Return the [X, Y] coordinate for the center point of the cell that contains the specified text.  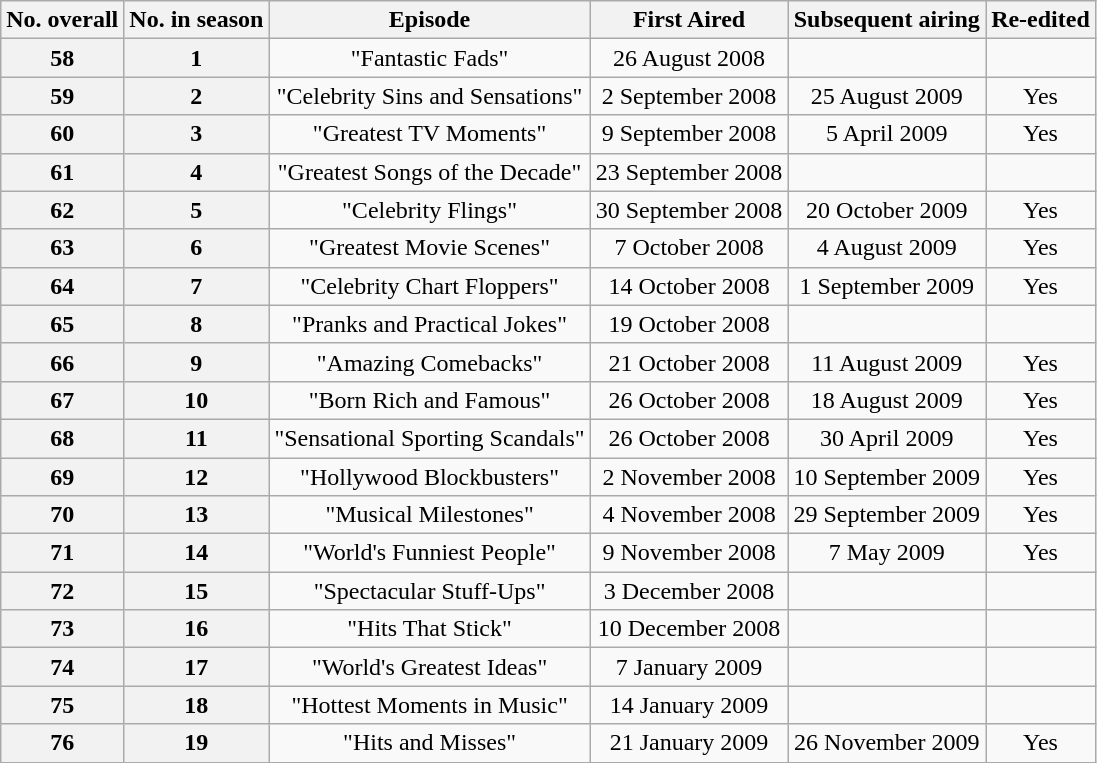
68 [62, 438]
1 [196, 58]
63 [62, 248]
18 August 2009 [887, 400]
73 [62, 629]
"World's Greatest Ideas" [430, 667]
4 August 2009 [887, 248]
"Pranks and Practical Jokes" [430, 324]
59 [62, 96]
Episode [430, 20]
21 January 2009 [689, 743]
30 September 2008 [689, 210]
74 [62, 667]
"World's Funniest People" [430, 553]
"Celebrity Sins and Sensations" [430, 96]
Re-edited [1041, 20]
71 [62, 553]
4 [196, 172]
64 [62, 286]
72 [62, 591]
14 [196, 553]
66 [62, 362]
58 [62, 58]
13 [196, 515]
18 [196, 705]
"Celebrity Chart Floppers" [430, 286]
"Amazing Comebacks" [430, 362]
76 [62, 743]
10 [196, 400]
12 [196, 477]
1 September 2009 [887, 286]
9 September 2008 [689, 134]
"Greatest TV Moments" [430, 134]
7 [196, 286]
"Hits and Misses" [430, 743]
"Fantastic Fads" [430, 58]
"Greatest Songs of the Decade" [430, 172]
17 [196, 667]
"Hottest Moments in Music" [430, 705]
62 [62, 210]
30 April 2009 [887, 438]
10 September 2009 [887, 477]
6 [196, 248]
"Hits That Stick" [430, 629]
14 October 2008 [689, 286]
"Musical Milestones" [430, 515]
5 [196, 210]
No. overall [62, 20]
10 December 2008 [689, 629]
14 January 2009 [689, 705]
2 [196, 96]
15 [196, 591]
61 [62, 172]
65 [62, 324]
3 [196, 134]
11 August 2009 [887, 362]
"Sensational Sporting Scandals" [430, 438]
First Aired [689, 20]
9 [196, 362]
2 September 2008 [689, 96]
"Celebrity Flings" [430, 210]
19 [196, 743]
9 November 2008 [689, 553]
19 October 2008 [689, 324]
67 [62, 400]
2 November 2008 [689, 477]
23 September 2008 [689, 172]
11 [196, 438]
No. in season [196, 20]
"Born Rich and Famous" [430, 400]
7 January 2009 [689, 667]
3 December 2008 [689, 591]
21 October 2008 [689, 362]
60 [62, 134]
29 September 2009 [887, 515]
7 October 2008 [689, 248]
20 October 2009 [887, 210]
4 November 2008 [689, 515]
5 April 2009 [887, 134]
8 [196, 324]
25 August 2009 [887, 96]
69 [62, 477]
16 [196, 629]
26 November 2009 [887, 743]
"Spectacular Stuff-Ups" [430, 591]
70 [62, 515]
7 May 2009 [887, 553]
"Hollywood Blockbusters" [430, 477]
"Greatest Movie Scenes" [430, 248]
75 [62, 705]
26 August 2008 [689, 58]
Subsequent airing [887, 20]
